Determine the [X, Y] coordinate at the center of the cell enclosing the given text.  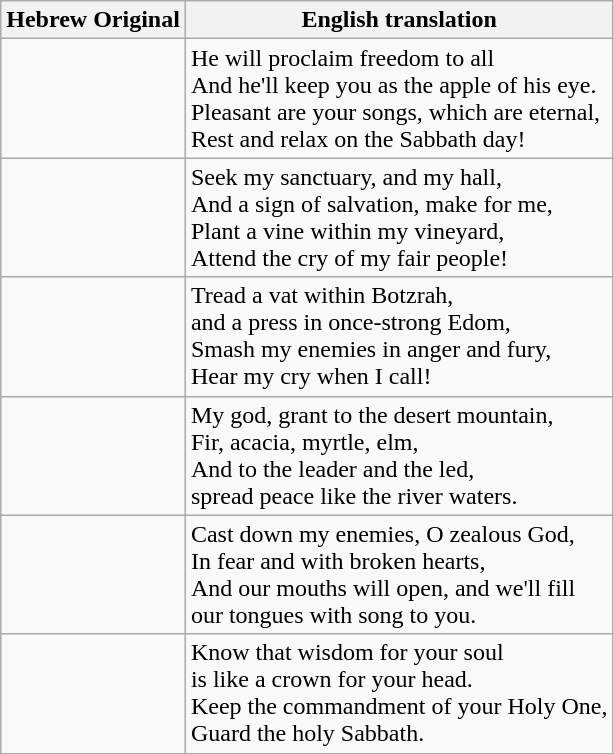
My god, grant to the desert mountain,Fir, acacia, myrtle, elm,And to the leader and the led,spread peace like the river waters. [399, 456]
Know that wisdom for your soulis like a crown for your head.Keep the commandment of your Holy One,Guard the holy Sabbath. [399, 694]
Cast down my enemies, O zealous God,In fear and with broken hearts,And our mouths will open, and we'll fillour tongues with song to you. [399, 574]
English translation [399, 20]
Tread a vat within Botzrah,and a press in once-strong Edom,Smash my enemies in anger and fury,Hear my cry when I call! [399, 336]
Hebrew Original [94, 20]
Seek my sanctuary, and my hall,And a sign of salvation, make for me,Plant a vine within my vineyard,Attend the cry of my fair people! [399, 218]
